Search for the cell housing the specified text and yield its [x, y] center coordinate. 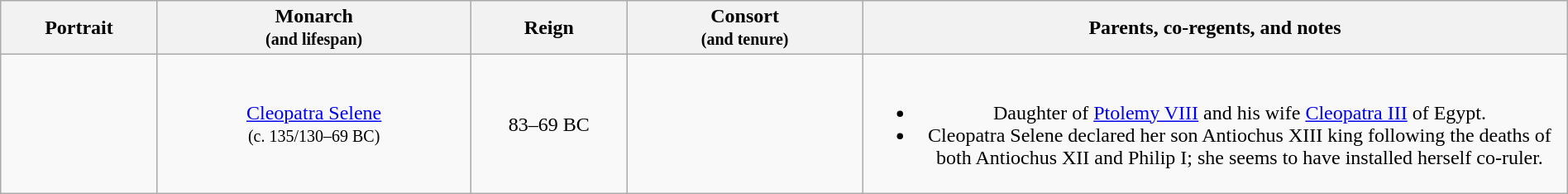
83–69 BC [549, 124]
Consort(and tenure) [745, 28]
Reign [549, 28]
Portrait [79, 28]
Monarch(and lifespan) [314, 28]
Parents, co-regents, and notes [1216, 28]
Cleopatra Selene(c. 135/130–69 BC) [314, 124]
